Find where the given text appears and provide that cell's center as (X, Y) coordinate. 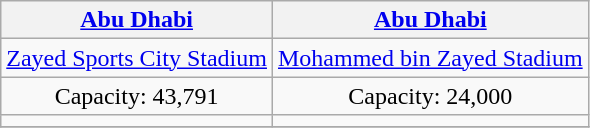
Capacity: 43,791 (137, 96)
Zayed Sports City Stadium (137, 58)
Capacity: 24,000 (430, 96)
Mohammed bin Zayed Stadium (430, 58)
